Capture the cell that displays the provided text and extract its (x, y) central coordinate. 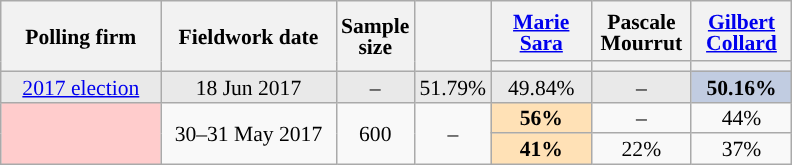
37% (741, 150)
18 Jun 2017 (248, 86)
49.84% (541, 86)
Polling firm (81, 36)
44% (741, 118)
600 (375, 133)
Samplesize (375, 36)
41% (541, 150)
Gilbert Collard (741, 31)
Fieldwork date (248, 36)
50.16% (741, 86)
56% (541, 118)
51.79% (452, 86)
30–31 May 2017 (248, 133)
Marie Sara (541, 31)
22% (641, 150)
2017 election (81, 86)
Pascale Mourrut (641, 31)
